Provide the [X, Y] coordinate of the cell's center where the given text is located.  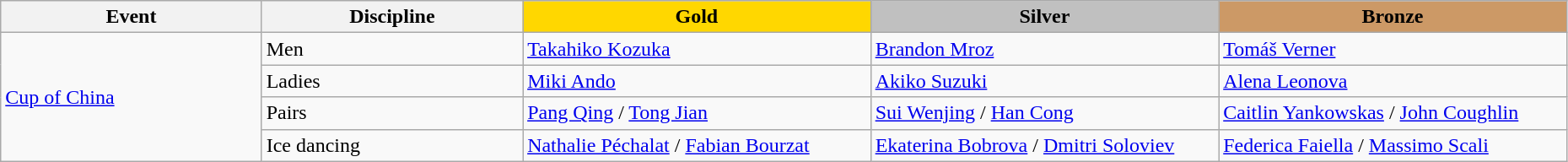
Tomáš Verner [1393, 49]
Caitlin Yankowskas / John Coughlin [1393, 113]
Akiko Suzuki [1044, 81]
Miki Ando [697, 81]
Ice dancing [391, 145]
Bronze [1393, 17]
Discipline [391, 17]
Gold [697, 17]
Pang Qing / Tong Jian [697, 113]
Nathalie Péchalat / Fabian Bourzat [697, 145]
Silver [1044, 17]
Ekaterina Bobrova / Dmitri Soloviev [1044, 145]
Alena Leonova [1393, 81]
Men [391, 49]
Cup of China [132, 97]
Event [132, 17]
Federica Faiella / Massimo Scali [1393, 145]
Takahiko Kozuka [697, 49]
Pairs [391, 113]
Brandon Mroz [1044, 49]
Ladies [391, 81]
Sui Wenjing / Han Cong [1044, 113]
